Detect which cell encompasses the target text, then output its (x, y) center coordinate. 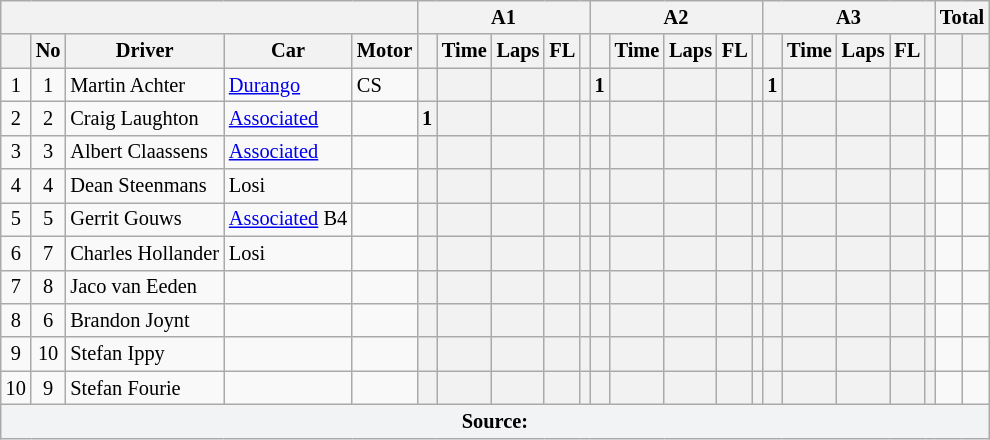
Craig Laughton (144, 118)
Jaco van Eeden (144, 287)
A1 (504, 17)
Brandon Joynt (144, 320)
Durango (288, 85)
Total (962, 17)
Dean Steenmans (144, 186)
A2 (676, 17)
CS (384, 85)
Gerrit Gouws (144, 219)
Stefan Fourie (144, 388)
Albert Claassens (144, 152)
Charles Hollander (144, 253)
Stefan Ippy (144, 354)
No (48, 51)
Driver (144, 51)
Car (288, 51)
Martin Achter (144, 85)
Source: (495, 421)
Motor (384, 51)
Associated B4 (288, 219)
A3 (848, 17)
